Scan for the cell matching the given text and deliver its [x, y] coordinate at center. 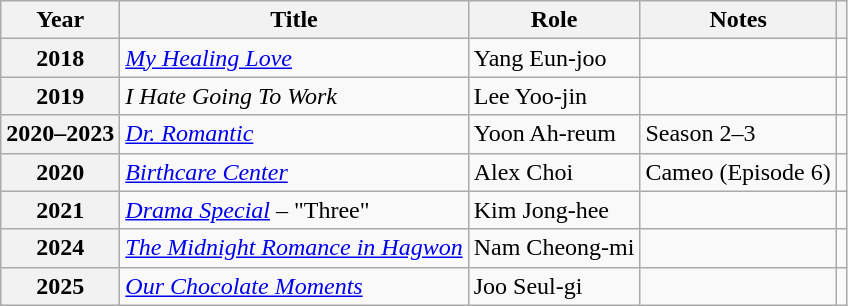
Season 2–3 [738, 134]
Lee Yoo-jin [554, 96]
2020–2023 [60, 134]
2021 [60, 210]
Our Chocolate Moments [294, 286]
Alex Choi [554, 172]
Year [60, 20]
The Midnight Romance in Hagwon [294, 248]
2019 [60, 96]
Birthcare Center [294, 172]
2025 [60, 286]
Yang Eun-joo [554, 58]
Nam Cheong-mi [554, 248]
2018 [60, 58]
Joo Seul-gi [554, 286]
Title [294, 20]
Drama Special – "Three" [294, 210]
Kim Jong-hee [554, 210]
I Hate Going To Work [294, 96]
Role [554, 20]
Dr. Romantic [294, 134]
2024 [60, 248]
Notes [738, 20]
Cameo (Episode 6) [738, 172]
Yoon Ah-reum [554, 134]
My Healing Love [294, 58]
2020 [60, 172]
